Search for the cell housing the specified text and yield its [x, y] center coordinate. 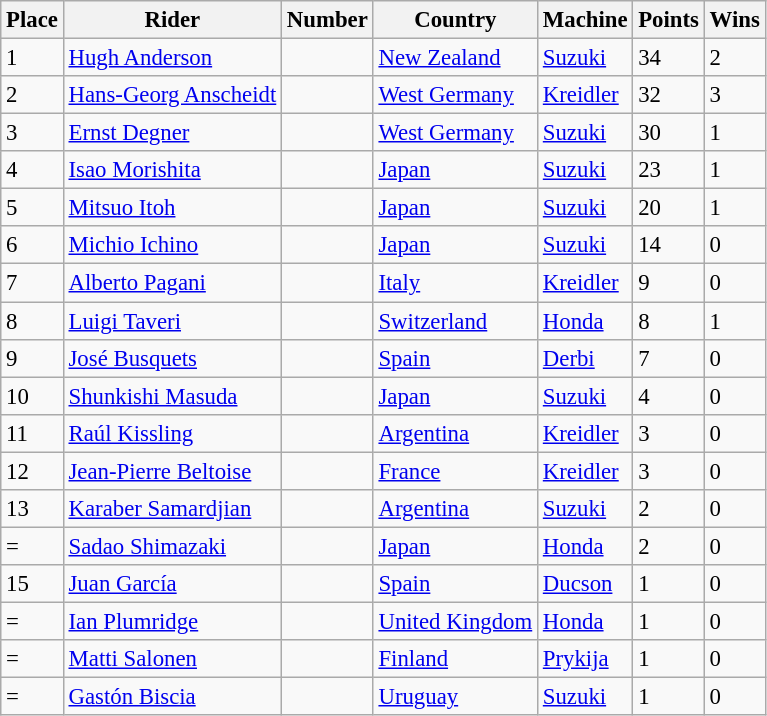
Wins [734, 20]
30 [668, 133]
Finland [455, 659]
32 [668, 95]
Hans-Georg Anscheidt [172, 95]
11 [32, 433]
6 [32, 245]
12 [32, 471]
Uruguay [455, 697]
France [455, 471]
Michio Ichino [172, 245]
Luigi Taveri [172, 321]
10 [32, 396]
Rider [172, 20]
Mitsuo Itoh [172, 208]
Karaber Samardjian [172, 509]
Points [668, 20]
Raúl Kissling [172, 433]
Isao Morishita [172, 170]
Matti Salonen [172, 659]
Juan García [172, 584]
Prykija [586, 659]
Country [455, 20]
Sadao Shimazaki [172, 546]
Hugh Anderson [172, 58]
Place [32, 20]
14 [668, 245]
13 [32, 509]
15 [32, 584]
Alberto Pagani [172, 283]
Jean-Pierre Beltoise [172, 471]
José Busquets [172, 358]
Italy [455, 283]
United Kingdom [455, 621]
Derbi [586, 358]
Shunkishi Masuda [172, 396]
Ian Plumridge [172, 621]
Ernst Degner [172, 133]
23 [668, 170]
Switzerland [455, 321]
34 [668, 58]
5 [32, 208]
Number [328, 20]
20 [668, 208]
Gastón Biscia [172, 697]
New Zealand [455, 58]
Ducson [586, 584]
Machine [586, 20]
